Scan for the cell matching the given text and deliver its (x, y) coordinate at center. 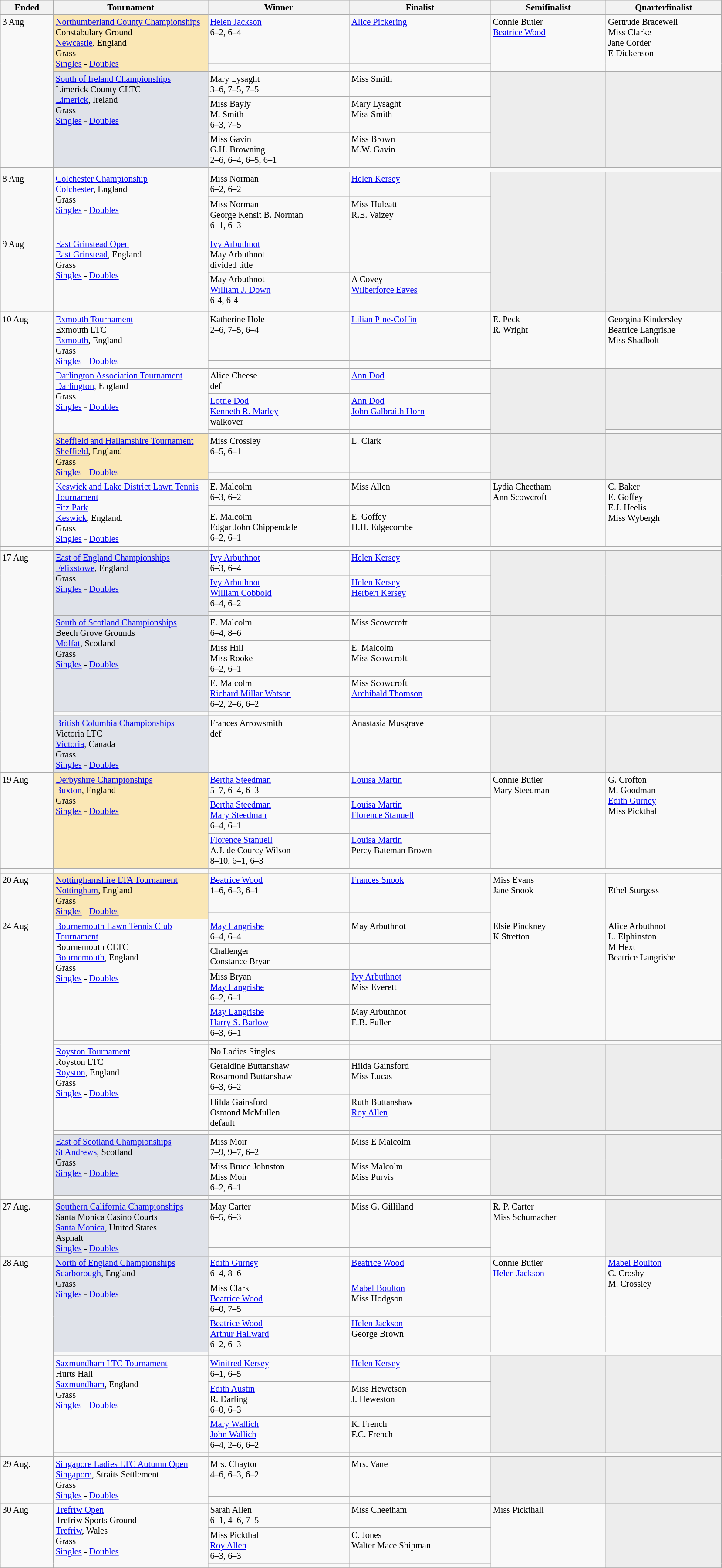
May Arbuthnot (420, 931)
Miss Malcolm Miss Purvis (420, 1177)
North of England Championships Scarborough, EnglandGrassSingles - Doubles (131, 1304)
Louisa Martin Florence Stanuell (420, 815)
Nottinghamshire LTA TournamentNottingham, EnglandGrassSingles - Doubles (131, 896)
17 Aug (27, 658)
May Langrishe Harry S. Barlow6–3, 6–1 (279, 1022)
30 Aug (27, 1535)
Southern California ChampionshipsSanta Monica Casino CourtsSanta Monica, United StatesAsphaltSingles - Doubles (131, 1227)
Connie Butler Mary Steedman (549, 821)
Quarterfinalist (664, 7)
Ivy Arbuthnot William Cobbold6–4, 6–2 (279, 593)
Miss Scowcroft Archibald Thomson (420, 694)
Finalist (420, 7)
Alice Arbuthnot L. Elphinston M Hext Beatrice Langrishe (664, 979)
Ivy Arbuthnot Miss Everett (420, 987)
Miss Hill Miss Rooke6–2, 6–1 (279, 658)
Miss Clark Beatrice Wood6–0, 7–5 (279, 1299)
8 Aug (27, 204)
Singapore Ladies LTC Autumn OpenSingapore, Straits SettlementGrassSingles - Doubles (131, 1480)
Miss Crossley6–5, 6–1 (279, 453)
Lydia Cheetham Ann Scowcroft (549, 513)
Georgina Kindersley Beatrice Langrishe Miss Shadbolt (664, 340)
Beatrice Wood1–6, 6–3, 6–1 (279, 892)
C. Baker E. Goffey E.J. Heelis Miss Wybergh (664, 513)
May Carter6–5, 6–3 (279, 1223)
Beatrice Wood Arthur Hallward 6–2, 6–3 (279, 1334)
Alice Cheesedef (279, 381)
Louisa Martin Percy Bateman Brown (420, 851)
Connie Butler Beatrice Wood (549, 43)
Ruth Buttanshaw Roy Allen (420, 1112)
Connie Butler Helen Jackson (549, 1304)
Edith Gurney6–4, 8–6 (279, 1268)
Miss Hewetson J. Heweston (420, 1399)
Mary Lysaght Miss Smith (420, 114)
E. Malcolm6–4, 8–6 (279, 628)
Winner (279, 7)
Bertha Steedman Mary Steedman6–4, 6–1 (279, 815)
Northumberland County ChampionshipsConstabulary GroundNewcastle, EnglandGrassSingles - Doubles (131, 43)
Trefriw OpenTrefriw Sports GroundTrefriw, WalesGrassSingles - Doubles (131, 1535)
Edith Austin R. Darling6–0, 6–3 (279, 1399)
Louisa Martin (420, 785)
Ended (27, 7)
29 Aug. (27, 1480)
Miss E Malcolm (420, 1147)
Mrs. Chaytor4–6, 6–3, 6–2 (279, 1476)
Miss G. Gilliland (420, 1223)
No Ladies Singles (279, 1052)
28 Aug (27, 1356)
Florence Stanuell A.J. de Courcy Wilson8–10, 6–1, 6–3 (279, 851)
Miss Bruce Johnston Miss Moir6–2, 6–1 (279, 1177)
Alice Pickering (420, 39)
Hilda Gainsford Osmond McMullendefault (279, 1112)
Royston TournamentRoyston LTCRoyston, EnglandGrassSingles - Doubles (131, 1087)
C. Jones Walter Mace Shipman (420, 1545)
Hilda Gainsford Miss Lucas (420, 1077)
Miss Gavin G.H. Browning2–6, 6–4, 6–5, 6–1 (279, 150)
Saxmundham LTC TournamentHurts HallSaxmundham, EnglandGrassSingles - Doubles (131, 1404)
E. Malcolm6–3, 6–2 (279, 492)
Miss Cheetham (420, 1515)
E. Malcolm Miss Scowcroft (420, 658)
E. Malcolm Richard Millar Watson6–2, 2–6, 6–2 (279, 694)
East of England ChampionshipsFelixstowe, EnglandGrassSingles - Doubles (131, 583)
Anastasia Musgrave (420, 740)
Mabel Boulton Miss Hodgson (420, 1299)
Tournament (131, 7)
May Langrishe6–4, 6–4 (279, 931)
May Arbuthnot E.B. Fuller (420, 1022)
Miss Smith (420, 84)
20 Aug (27, 896)
Frances Arrowsmithdef (279, 740)
Exmouth TournamentExmouth LTCExmouth, EnglandGrassSingles - Doubles (131, 340)
E. Goffey H.H. Edgecombe (420, 528)
Lilian Pine-Coffin (420, 336)
Frances Snook (420, 892)
Bertha Steedman5–7, 6–4, 6–3 (279, 785)
Bournemouth Lawn Tennis Club TournamentBournemouth CLTCBournemouth, EnglandGrassSingles - Doubles (131, 979)
Derbyshire ChampionshipsBuxton, EnglandGrassSingles - Doubles (131, 821)
Miss Bryan May Langrishe6–2, 6–1 (279, 987)
Semifinalist (549, 7)
Miss Norman6–2, 6–2 (279, 184)
Miss Norman George Kensit B. Norman6–1, 6–3 (279, 215)
Miss Pickthall Roy Allen6–3, 6–3 (279, 1545)
Helen Jackson George Brown (420, 1334)
3 Aug (27, 91)
Ethel Sturgess (664, 896)
Lottie Dod Kenneth R. Marleywalkover (279, 412)
Helen Kersey Herbert Kersey (420, 593)
10 Aug (27, 429)
Mary Lysaght3–6, 7–5, 7–5 (279, 84)
May Arbuthnot William J. Down6-4, 6-4 (279, 290)
Challenger Constance Bryan (279, 956)
Miss Moir7–9, 9–7, 6–2 (279, 1147)
Ivy Arbuthnot6–3, 6–4 (279, 563)
Ivy Arbuthnot May Arbuthnotdivided title (279, 254)
East of Scotland ChampionshipsSt Andrews, ScotlandGrassSingles - Doubles (131, 1165)
R. P. Carter Miss Schumacher (549, 1227)
Helen Jackson6–2, 6–4 (279, 39)
L. Clark (420, 453)
E. Malcolm Edgar John Chippendale6–2, 6–1 (279, 528)
9 Aug (27, 274)
Darlington Association TournamentDarlington, EnglandGrassSingles - Doubles (131, 401)
Elsie Pinckney K Stretton (549, 979)
South of Scotland ChampionshipsBeech Grove GroundsMoffat, ScotlandGrassSingles - Doubles (131, 664)
Miss Huleatt R.E. Vaizey (420, 215)
Mary Wallich John Wallich6–4, 2–6, 6–2 (279, 1435)
Katherine Hole2–6, 7–5, 6–4 (279, 336)
Miss Brown M.W. Gavin (420, 150)
Miss Pickthall (549, 1535)
Geraldine Buttanshaw Rosamond Buttanshaw6–3, 6–2 (279, 1077)
Sarah Allen6–1, 4–6, 7–5 (279, 1515)
Miss Allen (420, 492)
G. Crofton M. Goodman Edith Gurney Miss Pickthall (664, 821)
Mabel Boulton C. Crosby M. Crossley (664, 1304)
K. French F.C. French (420, 1435)
27 Aug. (27, 1227)
Winifred Kersey6–1, 6–5 (279, 1369)
Miss Bayly M. Smith6–3, 7–5 (279, 114)
Ann Dod (420, 381)
Keswick and Lake District Lawn Tennis TournamentFitz ParkKeswick, England.GrassSingles - Doubles (131, 513)
Ann Dod John Galbraith Horn (420, 412)
Miss Scowcroft (420, 628)
East Grinstead OpenEast Grinstead, EnglandGrassSingles - Doubles (131, 274)
19 Aug (27, 821)
E. Peck R. Wright (549, 340)
South of Ireland ChampionshipsLimerick County CLTCLimerick, IrelandGrassSingles - Doubles (131, 119)
Gertrude Bracewell Miss Clarke Jane Corder E Dickenson (664, 43)
Miss Evans Jane Snook (549, 896)
British Columbia ChampionshipsVictoria LTCVictoria, CanadaGrassSingles - Doubles (131, 744)
Beatrice Wood (420, 1268)
24 Aug (27, 1059)
Colchester ChampionshipColchester, EnglandGrassSingles - Doubles (131, 204)
Mrs. Vane (420, 1476)
A Covey Wilberforce Eaves (420, 290)
Sheffield and Hallamshire TournamentSheffield, EnglandGrassSingles - Doubles (131, 456)
